Provide the (X, Y) coordinate of the cell's center where the given text is located.  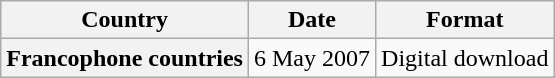
6 May 2007 (312, 58)
Format (465, 20)
Francophone countries (125, 58)
Digital download (465, 58)
Country (125, 20)
Date (312, 20)
